Capture the cell that displays the provided text and extract its (x, y) central coordinate. 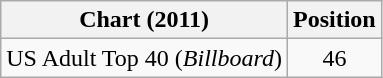
Position (335, 20)
46 (335, 58)
US Adult Top 40 (Billboard) (144, 58)
Chart (2011) (144, 20)
